Find where the given text appears and provide that cell's center as (X, Y) coordinate. 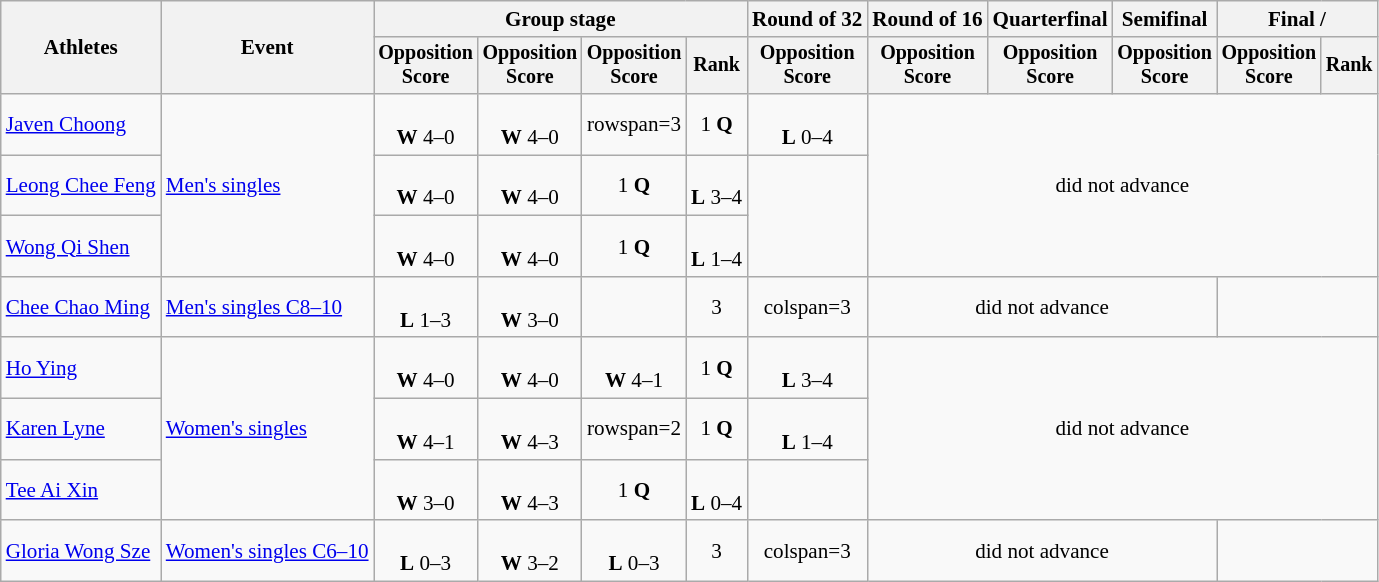
Event (268, 48)
L 1–3 (426, 308)
W 3–2 (530, 550)
Athletes (81, 48)
Gloria Wong Sze (81, 550)
Quarterfinal (1050, 18)
Leong Chee Feng (81, 186)
rowspan=3 (634, 124)
Round of 16 (927, 18)
Final / (1297, 18)
Wong Qi Shen (81, 246)
Women's singles (268, 430)
Men's singles (268, 186)
Women's singles C6–10 (268, 550)
Ho Ying (81, 368)
rowspan=2 (634, 428)
Semifinal (1165, 18)
Chee Chao Ming (81, 308)
Tee Ai Xin (81, 490)
Karen Lyne (81, 428)
Men's singles C8–10 (268, 308)
Round of 32 (807, 18)
Javen Choong (81, 124)
Group stage (561, 18)
